Search for the cell housing the specified text and yield its [x, y] center coordinate. 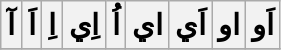
اِي [84, 24]
اَي [190, 24]
اي [148, 24]
اُ [115, 24]
آ [11, 24]
اَو [263, 24]
اَ [31, 24]
اِ [52, 24]
او [229, 24]
